Return the [x, y] coordinate for the center point of the cell that contains the specified text.  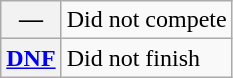
Did not compete [146, 20]
— [31, 20]
DNF [31, 58]
Did not finish [146, 58]
